Extract the [X, Y] coordinate from the center of the cell holding the provided text.  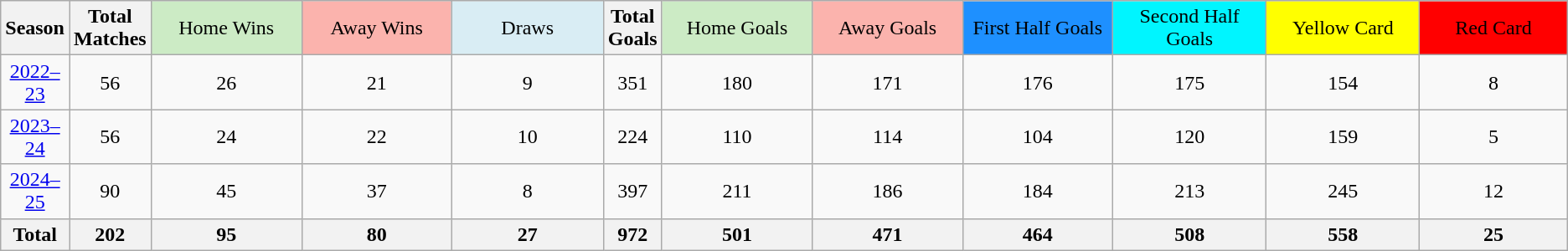
Total Matches [110, 28]
213 [1189, 191]
159 [1344, 137]
186 [888, 191]
Total Goals [632, 28]
80 [377, 234]
508 [1189, 234]
501 [737, 234]
Draws [528, 28]
Yellow Card [1344, 28]
224 [632, 137]
2024–25 [35, 191]
Second Half Goals [1189, 28]
45 [226, 191]
245 [1344, 191]
24 [226, 137]
Total [35, 234]
114 [888, 137]
Home Goals [737, 28]
110 [737, 137]
104 [1037, 137]
180 [737, 82]
351 [632, 82]
471 [888, 234]
First Half Goals [1037, 28]
176 [1037, 82]
175 [1189, 82]
Season [35, 28]
27 [528, 234]
972 [632, 234]
397 [632, 191]
90 [110, 191]
37 [377, 191]
10 [528, 137]
2023–24 [35, 137]
Away Wins [377, 28]
184 [1037, 191]
Red Card [1493, 28]
25 [1493, 234]
9 [528, 82]
211 [737, 191]
95 [226, 234]
21 [377, 82]
5 [1493, 137]
22 [377, 137]
26 [226, 82]
464 [1037, 234]
202 [110, 234]
154 [1344, 82]
171 [888, 82]
558 [1344, 234]
12 [1493, 191]
2022–23 [35, 82]
Home Wins [226, 28]
120 [1189, 137]
Away Goals [888, 28]
